Return [X, Y] of the center of cell containing provided text 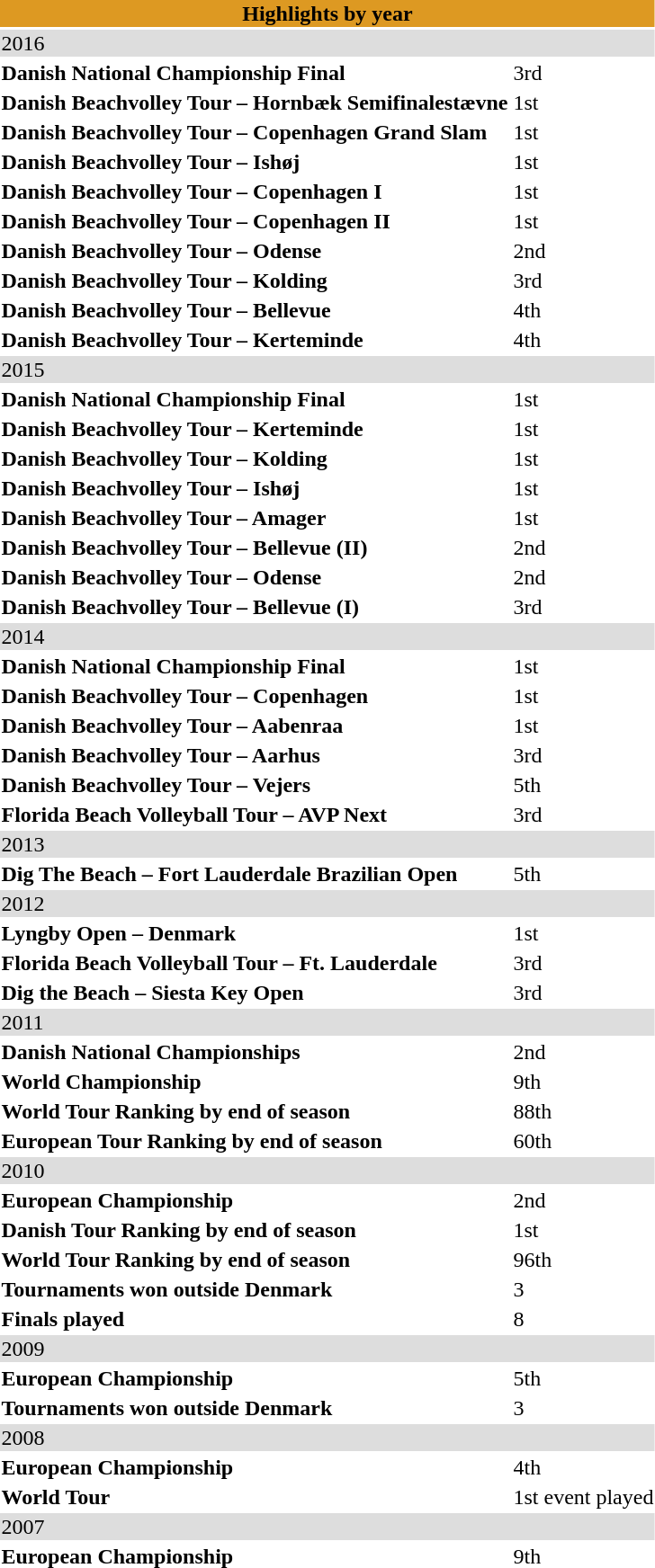
Danish Beachvolley Tour – Copenhagen [255, 696]
88th [583, 1111]
2008 [327, 1438]
2010 [327, 1171]
Dig The Beach – Fort Lauderdale Brazilian Open [255, 874]
Danish Beachvolley Tour – Aabenraa [255, 726]
Danish Beachvolley Tour – Hornbæk Semifinalestævne [255, 102]
96th [583, 1260]
Danish Beachvolley Tour – Bellevue [255, 310]
Danish Beachvolley Tour – Copenhagen Grand Slam [255, 132]
2012 [327, 904]
Danish National Championships [255, 1052]
Danish Beachvolley Tour – Bellevue (II) [255, 548]
Danish Beachvolley Tour – Copenhagen I [255, 192]
Lyngby Open – Denmark [255, 933]
2011 [327, 1022]
World Championship [255, 1082]
Florida Beach Volleyball Tour – Ft. Lauderdale [255, 963]
2014 [327, 637]
World Tour [255, 1497]
Danish Beachvolley Tour – Copenhagen II [255, 221]
2009 [327, 1349]
2015 [327, 370]
9th [583, 1082]
Highlights by year [327, 13]
Danish Beachvolley Tour – Amager [255, 518]
Danish Beachvolley Tour – Vejers [255, 785]
8 [583, 1319]
Danish Tour Ranking by end of season [255, 1230]
2007 [327, 1527]
2016 [327, 43]
Danish Beachvolley Tour – Aarhus [255, 755]
60th [583, 1141]
Florida Beach Volleyball Tour – AVP Next [255, 815]
Finals played [255, 1319]
1st event played [583, 1497]
Dig the Beach – Siesta Key Open [255, 993]
2013 [327, 844]
European Tour Ranking by end of season [255, 1141]
Danish Beachvolley Tour – Bellevue (I) [255, 607]
